Locate the cell with the specified text and output its [X, Y] center coordinate. 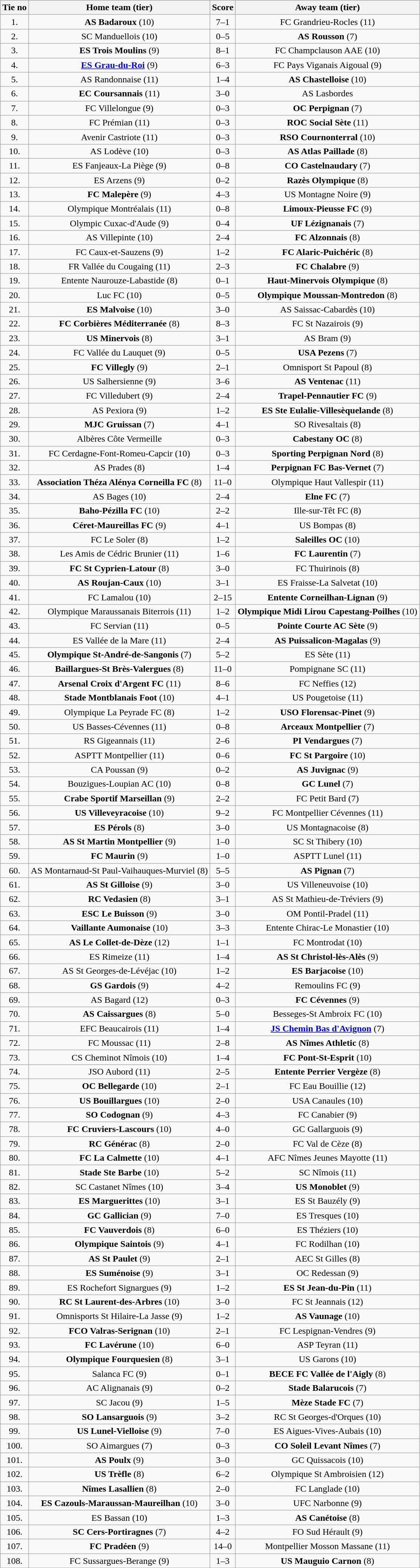
FC Cévennes (9) [328, 1000]
71. [14, 1028]
FC Maurin (9) [119, 856]
AS Bram (9) [328, 338]
87. [14, 1259]
Stade Ste Barbe (10) [119, 1172]
57. [14, 827]
OC Perpignan (7) [328, 108]
ASPTT Montpellier (11) [119, 755]
ES Rimeize (11) [119, 957]
Away team (tier) [328, 8]
86. [14, 1244]
RC Générac (8) [119, 1144]
RC St Laurent-des-Arbres (10) [119, 1302]
Limoux-Pieusse FC (9) [328, 209]
AS Canétoise (8) [328, 1517]
AS Bages (10) [119, 496]
107. [14, 1546]
75. [14, 1086]
ASPTT Lunel (11) [328, 856]
RS Gigeannais (11) [119, 741]
Luc FC (10) [119, 295]
5–0 [223, 1014]
74. [14, 1072]
68. [14, 985]
FC Cruviers-Lascours (10) [119, 1129]
103. [14, 1489]
Remoulins FC (9) [328, 985]
AS St Martin Montpellier (9) [119, 841]
Olympique La Peyrade FC (8) [119, 712]
31. [14, 453]
2–15 [223, 597]
20. [14, 295]
69. [14, 1000]
11. [14, 165]
OM Pontil-Pradel (11) [328, 914]
36. [14, 525]
99. [14, 1431]
FC Pays Viganais Aigoual (9) [328, 65]
ES Pérols (8) [119, 827]
US Garons (10) [328, 1359]
CO Soleil Levant Nîmes (7) [328, 1446]
OC Redessan (9) [328, 1273]
Score [223, 8]
Olympique St-André-de-Sangonis (7) [119, 655]
54. [14, 784]
AS Pexiora (9) [119, 410]
US Bompas (8) [328, 525]
AS Montarnaud-St Paul-Vaihauques-Murviel (8) [119, 870]
Cabestany OC (8) [328, 439]
Association Théza Alénya Corneilla FC (8) [119, 482]
RSO Cournonterral (10) [328, 137]
32. [14, 468]
FC Moussac (11) [119, 1043]
AS Le Collet-de-Dèze (12) [119, 942]
100. [14, 1446]
Entente Chirac-Le Monastier (10) [328, 928]
50. [14, 727]
2–6 [223, 741]
FC Canabier (9) [328, 1115]
8–1 [223, 51]
OC Bellegarde (10) [119, 1086]
3–6 [223, 381]
56. [14, 813]
84. [14, 1215]
AS St Christol-lès-Alès (9) [328, 957]
6–3 [223, 65]
Olympique Fourquesien (8) [119, 1359]
Stade Balarucois (7) [328, 1388]
SO Rivesaltais (8) [328, 425]
97. [14, 1403]
AC Alignanais (9) [119, 1388]
FC Alzonnais (8) [328, 238]
3. [14, 51]
78. [14, 1129]
ES Trois Moulins (9) [119, 51]
76. [14, 1101]
FR Vallée du Cougaing (11) [119, 266]
47. [14, 683]
Tie no [14, 8]
1–5 [223, 1403]
60. [14, 870]
Vaillante Aumonaise (10) [119, 928]
0–4 [223, 223]
AS Nîmes Athletic (8) [328, 1043]
PI Vendargues (7) [328, 741]
18. [14, 266]
JS Chemin Bas d'Avignon (7) [328, 1028]
1–1 [223, 942]
Salanca FC (9) [119, 1374]
106. [14, 1532]
FC Malepère (9) [119, 195]
ES Ste Eulalie-Villesèquelande (8) [328, 410]
77. [14, 1115]
91. [14, 1316]
43. [14, 626]
ES Marguerittes (10) [119, 1201]
72. [14, 1043]
CO Castelnaudary (7) [328, 165]
2–8 [223, 1043]
Entente Corneilhan-Lignan (9) [328, 597]
FC Lavérune (10) [119, 1345]
Baillargues-St Brès-Valergues (8) [119, 669]
FC Champclauson AAE (10) [328, 51]
ES Rochefort Signargues (9) [119, 1287]
AS Juvignac (9) [328, 770]
93. [14, 1345]
AS Lasbordes [328, 94]
61. [14, 885]
ROC Social Sète (11) [328, 122]
FC St Nazairois (9) [328, 324]
GS Gardois (9) [119, 985]
USA Pezens (7) [328, 353]
FC Langlade (10) [328, 1489]
AS Randonnaise (11) [119, 79]
41. [14, 597]
FC Servian (11) [119, 626]
US Salhersienne (9) [119, 381]
8. [14, 122]
FC Vallée du Lauquet (9) [119, 353]
Perpignan FC Bas-Vernet (7) [328, 468]
FC Villedubert (9) [119, 396]
FC Thuirinois (8) [328, 568]
Avenir Castriote (11) [119, 137]
US Bouillargues (10) [119, 1101]
AS Caissargues (8) [119, 1014]
ES Arzens (9) [119, 180]
Olympique Haut Vallespir (11) [328, 482]
FC Le Soler (8) [119, 540]
UFC Narbonne (9) [328, 1503]
5–5 [223, 870]
4–0 [223, 1129]
Olympique Midi Lirou Capestang-Poilhes (10) [328, 611]
Omnisports St Hilaire-La Jasse (9) [119, 1316]
14–0 [223, 1546]
62. [14, 899]
35. [14, 511]
16. [14, 238]
ES Sète (11) [328, 655]
SC Castanet Nîmes (10) [119, 1187]
2–5 [223, 1072]
ES Aigues-Vives-Aubais (10) [328, 1431]
49. [14, 712]
Olympique Moussan-Montredon (8) [328, 295]
Nîmes Lasallien (8) [119, 1489]
0–6 [223, 755]
RC St Georges-d'Orques (10) [328, 1417]
SO Codognan (9) [119, 1115]
104. [14, 1503]
FC Pont-St-Esprit (10) [328, 1057]
SC Cers-Portiragnes (7) [119, 1532]
15. [14, 223]
Montpellier Mosson Massane (11) [328, 1546]
FC Petit Bard (7) [328, 798]
Besseges-St Ambroix FC (10) [328, 1014]
FC St Cyprien-Latour (8) [119, 568]
FC Laurentin (7) [328, 554]
US Villeveyracoise (10) [119, 813]
Mèze Stade FC (7) [328, 1403]
5. [14, 79]
21. [14, 309]
AS Roujan-Caux (10) [119, 583]
ES Barjacoise (10) [328, 971]
105. [14, 1517]
102. [14, 1474]
101. [14, 1460]
AS Villepinte (10) [119, 238]
Pompignane SC (11) [328, 669]
33. [14, 482]
US Lunel-Vielloise (9) [119, 1431]
65. [14, 942]
FC Prémian (11) [119, 122]
44. [14, 640]
US Villeneuvoise (10) [328, 885]
28. [14, 410]
GC Gallarguois (9) [328, 1129]
AS Pignan (7) [328, 870]
Albères Côte Vermeille [119, 439]
Entente Perrier Vergèze (8) [328, 1072]
59. [14, 856]
40. [14, 583]
Home team (tier) [119, 8]
FC Villelongue (9) [119, 108]
ES Fraisse-La Salvetat (10) [328, 583]
BECE FC Vallée de l'Aigly (8) [328, 1374]
Olympique Saintois (9) [119, 1244]
FC Chalabre (9) [328, 266]
6. [14, 94]
1. [14, 22]
SO Aimargues (7) [119, 1446]
Olympique Montréalais (11) [119, 209]
73. [14, 1057]
US Mauguio Carnon (8) [328, 1561]
10. [14, 151]
FC Lespignan-Vendres (9) [328, 1330]
48. [14, 698]
23. [14, 338]
FC Villegly (9) [119, 367]
Bouzigues-Loupian AC (10) [119, 784]
42. [14, 611]
3–2 [223, 1417]
ES Suménoise (9) [119, 1273]
SO Lansarguois (9) [119, 1417]
ASP Teyran (11) [328, 1345]
AS St Georges-de-Lévéjac (10) [119, 971]
14. [14, 209]
ES Vallée de la Mare (11) [119, 640]
30. [14, 439]
80. [14, 1158]
3–4 [223, 1187]
67. [14, 971]
Olympique Maraussanais Biterrois (11) [119, 611]
FCO Valras-Serignan (10) [119, 1330]
Trapel-Pennautier FC (9) [328, 396]
1–6 [223, 554]
ES Malvoise (10) [119, 309]
92. [14, 1330]
UF Lézignanais (7) [328, 223]
ES Fanjeaux-La Piège (9) [119, 165]
FC Alaric-Puichéric (8) [328, 252]
ES Théziers (10) [328, 1230]
25. [14, 367]
9–2 [223, 813]
8–3 [223, 324]
82. [14, 1187]
SC St Thibery (10) [328, 841]
Razès Olympique (8) [328, 180]
AS St Gilloise (9) [119, 885]
SC Manduellois (10) [119, 36]
EC Coursannais (11) [119, 94]
FC Sussargues-Berange (9) [119, 1561]
FC St Pargoire (10) [328, 755]
USA Canaules (10) [328, 1101]
FC Neffies (12) [328, 683]
89. [14, 1287]
63. [14, 914]
US Basses-Cévennes (11) [119, 727]
FC Caux-et-Sauzens (9) [119, 252]
26. [14, 381]
SC Nîmois (11) [328, 1172]
FC Corbières Méditerranée (8) [119, 324]
70. [14, 1014]
FC Montrodat (10) [328, 942]
ES Cazouls-Maraussan-Maureilhan (10) [119, 1503]
SC Jacou (9) [119, 1403]
66. [14, 957]
AS St Mathieu-de-Tréviers (9) [328, 899]
Sporting Perpignan Nord (8) [328, 453]
AS Poulx (9) [119, 1460]
88. [14, 1273]
Olympique St Ambroisien (12) [328, 1474]
AS Vaunage (10) [328, 1316]
CA Poussan (9) [119, 770]
37. [14, 540]
US Minervois (8) [119, 338]
2–3 [223, 266]
ESC Le Buisson (9) [119, 914]
EFC Beaucairois (11) [119, 1028]
AS Puissalicon-Magalas (9) [328, 640]
90. [14, 1302]
64. [14, 928]
FC St Jeannais (12) [328, 1302]
95. [14, 1374]
US Monoblet (9) [328, 1187]
RC Vedasien (8) [119, 899]
79. [14, 1144]
Pointe Courte AC Sète (9) [328, 626]
12. [14, 180]
83. [14, 1201]
3–3 [223, 928]
FC Montpellier Cévennes (11) [328, 813]
US Montagne Noire (9) [328, 195]
US Trèfle (8) [119, 1474]
6–2 [223, 1474]
8–6 [223, 683]
55. [14, 798]
51. [14, 741]
GC Gallician (9) [119, 1215]
Céret-Maureillas FC (9) [119, 525]
Entente Naurouze-Labastide (8) [119, 281]
AFC Nîmes Jeunes Mayotte (11) [328, 1158]
FC Val de Cèze (8) [328, 1144]
AS Rousson (7) [328, 36]
22. [14, 324]
4. [14, 65]
19. [14, 281]
17. [14, 252]
Ille-sur-Têt FC (8) [328, 511]
34. [14, 496]
Stade Montblanais Foot (10) [119, 698]
ES St Bauzély (9) [328, 1201]
58. [14, 841]
GC Quissacois (10) [328, 1460]
ES St Jean-du-Pin (11) [328, 1287]
29. [14, 425]
27. [14, 396]
FO Sud Hérault (9) [328, 1532]
46. [14, 669]
13. [14, 195]
MJC Gruissan (7) [119, 425]
52. [14, 755]
AS Prades (8) [119, 468]
Baho-Pézilla FC (10) [119, 511]
7–1 [223, 22]
USO Florensac-Pinet (9) [328, 712]
FC Pradéen (9) [119, 1546]
94. [14, 1359]
Haut-Minervois Olympique (8) [328, 281]
98. [14, 1417]
US Montagnacoise (8) [328, 827]
53. [14, 770]
ES Tresques (10) [328, 1215]
ES Bassan (10) [119, 1517]
FC La Calmette (10) [119, 1158]
JSO Aubord (11) [119, 1072]
GC Lunel (7) [328, 784]
45. [14, 655]
FC Grandrieu-Rocles (11) [328, 22]
CS Cheminot Nîmois (10) [119, 1057]
AS Bagard (12) [119, 1000]
96. [14, 1388]
9. [14, 137]
Crabe Sportif Marseillan (9) [119, 798]
AS Atlas Paillade (8) [328, 151]
Omnisport St Papoul (8) [328, 367]
108. [14, 1561]
FC Cerdagne-Font-Romeu-Capcir (10) [119, 453]
Elne FC (7) [328, 496]
Arceaux Montpellier (7) [328, 727]
AS St Paulet (9) [119, 1259]
FC Rodilhan (10) [328, 1244]
AS Lodève (10) [119, 151]
81. [14, 1172]
AS Badaroux (10) [119, 22]
Saleilles OC (10) [328, 540]
US Pougetoise (11) [328, 698]
FC Lamalou (10) [119, 597]
Olympic Cuxac-d'Aude (9) [119, 223]
2. [14, 36]
AS Ventenac (11) [328, 381]
AS Saissac-Cabardès (10) [328, 309]
39. [14, 568]
Arsenal Croix d'Argent FC (11) [119, 683]
ES Grau-du-Roi (9) [119, 65]
FC Vauverdois (8) [119, 1230]
85. [14, 1230]
AS Chastelloise (10) [328, 79]
24. [14, 353]
FC Eau Bouillie (12) [328, 1086]
38. [14, 554]
Les Amis de Cédric Brunier (11) [119, 554]
AEC St Gilles (8) [328, 1259]
7. [14, 108]
